Return [x, y] of the center of cell containing provided text 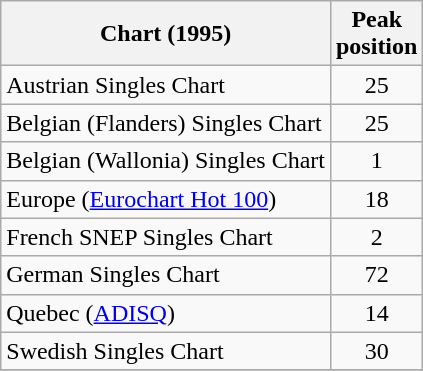
Peakposition [376, 34]
72 [376, 275]
30 [376, 351]
18 [376, 199]
Swedish Singles Chart [166, 351]
Belgian (Wallonia) Singles Chart [166, 161]
Belgian (Flanders) Singles Chart [166, 123]
2 [376, 237]
Austrian Singles Chart [166, 85]
Quebec (ADISQ) [166, 313]
Chart (1995) [166, 34]
German Singles Chart [166, 275]
French SNEP Singles Chart [166, 237]
Europe (Eurochart Hot 100) [166, 199]
1 [376, 161]
14 [376, 313]
